Output the [X, Y] coordinate of the center of the cell containing the given text.  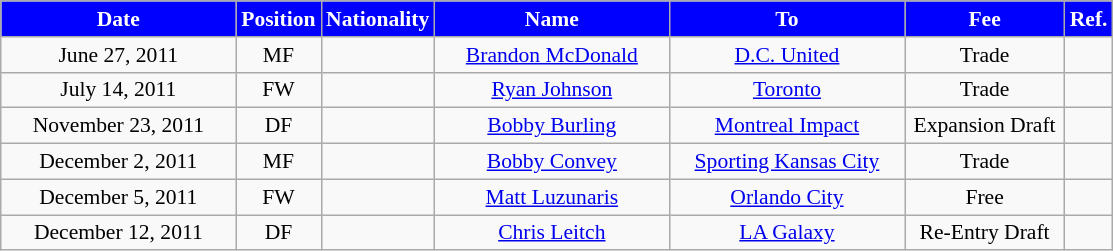
Bobby Burling [552, 126]
Toronto [786, 90]
November 23, 2011 [118, 126]
D.C. United [786, 55]
Nationality [378, 19]
Position [278, 19]
December 12, 2011 [118, 233]
To [786, 19]
Bobby Convey [552, 162]
Re-Entry Draft [985, 233]
Ryan Johnson [552, 90]
July 14, 2011 [118, 90]
Ref. [1089, 19]
Matt Luzunaris [552, 197]
June 27, 2011 [118, 55]
December 5, 2011 [118, 197]
Brandon McDonald [552, 55]
Chris Leitch [552, 233]
Expansion Draft [985, 126]
Montreal Impact [786, 126]
Free [985, 197]
Orlando City [786, 197]
Name [552, 19]
LA Galaxy [786, 233]
December 2, 2011 [118, 162]
Fee [985, 19]
Date [118, 19]
Sporting Kansas City [786, 162]
